Capture the cell that displays the provided text and extract its (X, Y) central coordinate. 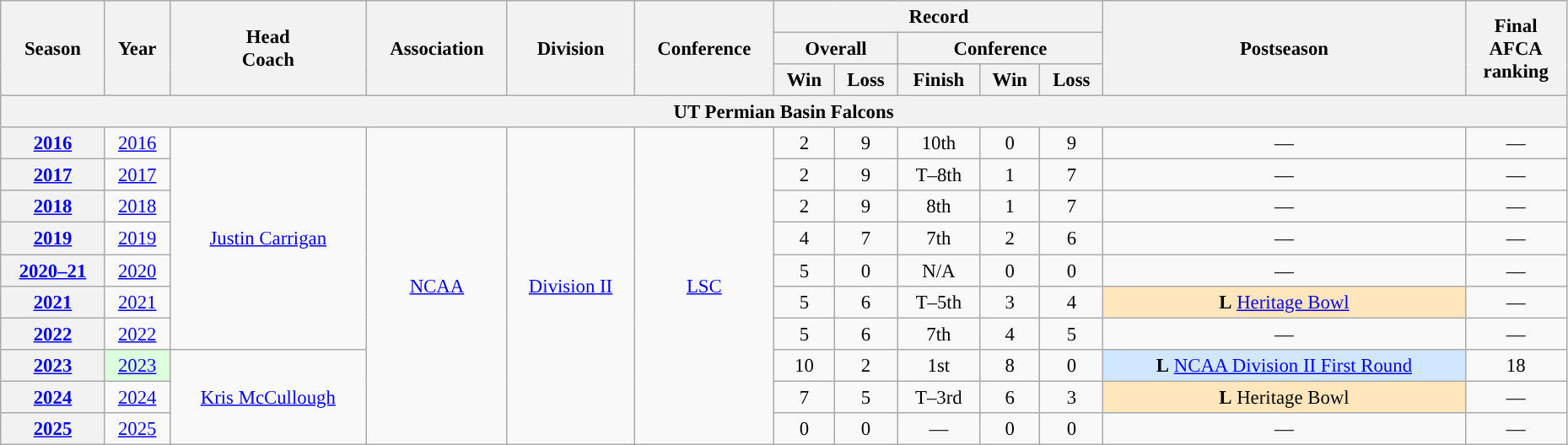
Postseason (1284, 49)
8th (939, 206)
Finish (939, 80)
L NCAA Division II First Round (1284, 365)
10 (805, 365)
Overall (836, 49)
18 (1516, 365)
T–8th (939, 175)
Record (939, 17)
Division (570, 49)
LSC (704, 286)
Kris McCullough (268, 396)
Association (437, 49)
Year (137, 49)
Justin Carrigan (268, 238)
UT Permian Basin Falcons (784, 112)
T–5th (939, 302)
8 (1010, 365)
T–3rd (939, 397)
NCAA (437, 286)
FinalAFCAranking (1516, 49)
1st (939, 365)
Division II (570, 286)
2020–21 (53, 271)
HeadCoach (268, 49)
2020 (137, 271)
10th (939, 143)
N/A (939, 271)
Season (53, 49)
